Detect which cell encompasses the target text, then output its (X, Y) center coordinate. 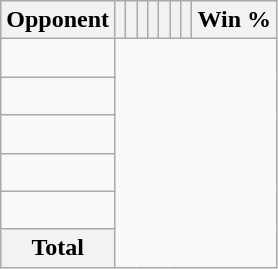
Total (58, 248)
Win % (234, 20)
Opponent (58, 20)
